Provide the [X, Y] coordinate of the cell's center where the given text is located.  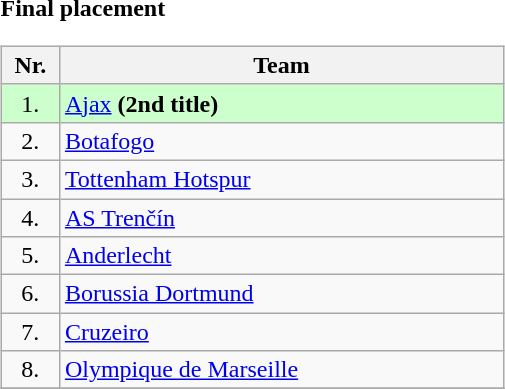
Cruzeiro [281, 332]
3. [30, 179]
Anderlecht [281, 256]
AS Trenčín [281, 217]
Team [281, 65]
Olympique de Marseille [281, 370]
1. [30, 103]
2. [30, 141]
8. [30, 370]
Ajax (2nd title) [281, 103]
6. [30, 294]
Nr. [30, 65]
Borussia Dortmund [281, 294]
4. [30, 217]
5. [30, 256]
7. [30, 332]
Tottenham Hotspur [281, 179]
Botafogo [281, 141]
